Provide the [x, y] coordinate of the cell's center where the given text is located.  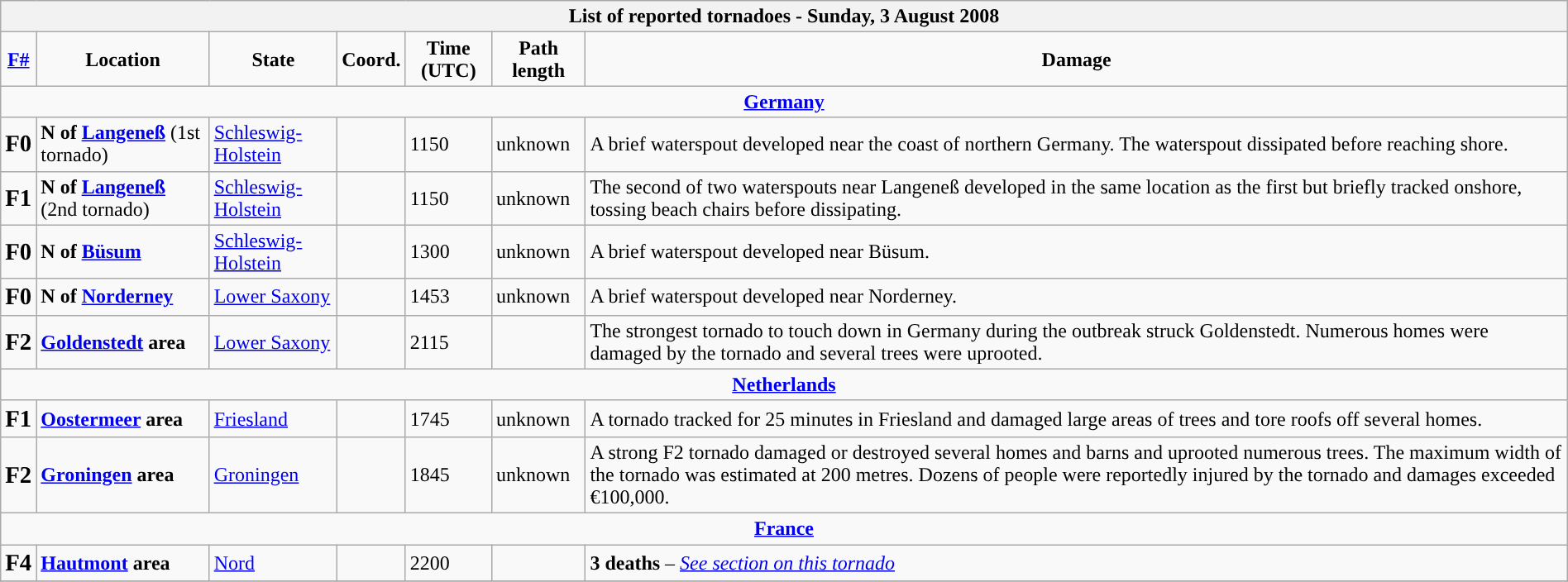
Damage [1077, 60]
N of Langeneß (1st tornado) [122, 144]
2200 [448, 562]
A tornado tracked for 25 minutes in Friesland and damaged large areas of trees and tore roofs off several homes. [1077, 418]
1453 [448, 297]
F# [18, 60]
List of reported tornadoes - Sunday, 3 August 2008 [784, 17]
A brief waterspout developed near Norderney. [1077, 297]
Groningen area [122, 475]
A brief waterspout developed near Büsum. [1077, 251]
Netherlands [784, 384]
1300 [448, 251]
State [273, 60]
2115 [448, 342]
Location [122, 60]
Groningen [273, 475]
Hautmont area [122, 562]
N of Büsum [122, 251]
F4 [18, 562]
Path length [538, 60]
Time (UTC) [448, 60]
Oostermeer area [122, 418]
France [784, 528]
N of Norderney [122, 297]
3 deaths – See section on this tornado [1077, 562]
N of Langeneß (2nd tornado) [122, 198]
A brief waterspout developed near the coast of northern Germany. The waterspout dissipated before reaching shore. [1077, 144]
Goldenstedt area [122, 342]
Coord. [371, 60]
Germany [784, 102]
Nord [273, 562]
Friesland [273, 418]
1845 [448, 475]
1745 [448, 418]
